Determine the (x, y) coordinate at the center of the cell enclosing the given text.  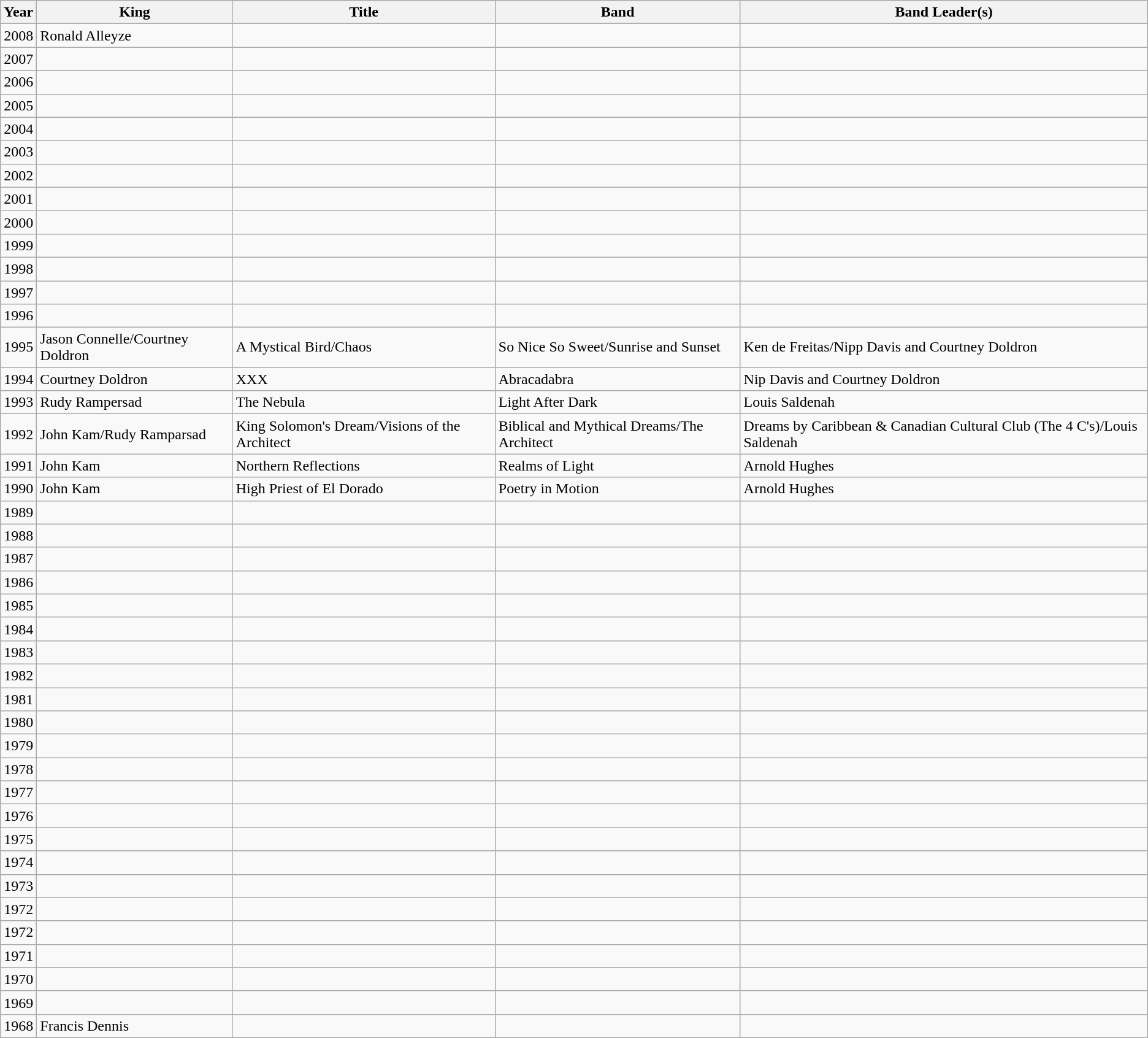
XXX (364, 379)
1998 (18, 269)
1997 (18, 293)
1983 (18, 652)
Rudy Rampersad (135, 402)
2002 (18, 175)
1979 (18, 746)
1986 (18, 582)
Light After Dark (618, 402)
Dreams by Caribbean & Canadian Cultural Club (The 4 C's)/Louis Saldenah (944, 434)
2006 (18, 82)
1975 (18, 839)
Louis Saldenah (944, 402)
1970 (18, 979)
Title (364, 12)
1996 (18, 316)
2001 (18, 199)
1978 (18, 769)
1988 (18, 536)
Band (618, 12)
Biblical and Mythical Dreams/The Architect (618, 434)
1985 (18, 605)
Band Leader(s) (944, 12)
1969 (18, 1002)
Jason Connelle/Courtney Doldron (135, 347)
1974 (18, 863)
1971 (18, 956)
King (135, 12)
Poetry in Motion (618, 489)
1976 (18, 816)
1973 (18, 886)
1987 (18, 559)
1968 (18, 1026)
Northern Reflections (364, 466)
2003 (18, 152)
High Priest of El Dorado (364, 489)
Year (18, 12)
2008 (18, 36)
1982 (18, 675)
The Nebula (364, 402)
John Kam/Rudy Ramparsad (135, 434)
1999 (18, 245)
Abracadabra (618, 379)
Ronald Alleyze (135, 36)
2004 (18, 129)
1981 (18, 699)
A Mystical Bird/Chaos (364, 347)
1995 (18, 347)
1990 (18, 489)
Nip Davis and Courtney Doldron (944, 379)
1977 (18, 793)
1984 (18, 629)
So Nice So Sweet/Sunrise and Sunset (618, 347)
Courtney Doldron (135, 379)
King Solomon's Dream/Visions of the Architect (364, 434)
1991 (18, 466)
2000 (18, 222)
2007 (18, 59)
Realms of Light (618, 466)
2005 (18, 106)
Francis Dennis (135, 1026)
Ken de Freitas/Nipp Davis and Courtney Doldron (944, 347)
1980 (18, 723)
1993 (18, 402)
1989 (18, 512)
1994 (18, 379)
1992 (18, 434)
